Capture the cell that displays the provided text and extract its (x, y) central coordinate. 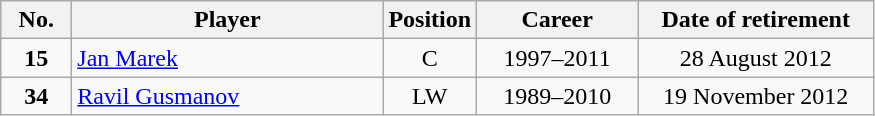
19 November 2012 (756, 96)
Player (228, 20)
C (430, 58)
15 (36, 58)
1989–2010 (558, 96)
Ravil Gusmanov (228, 96)
Career (558, 20)
28 August 2012 (756, 58)
Position (430, 20)
34 (36, 96)
1997–2011 (558, 58)
Jan Marek (228, 58)
Date of retirement (756, 20)
No. (36, 20)
LW (430, 96)
